Extract the [X, Y] coordinate from the center of the cell holding the provided text.  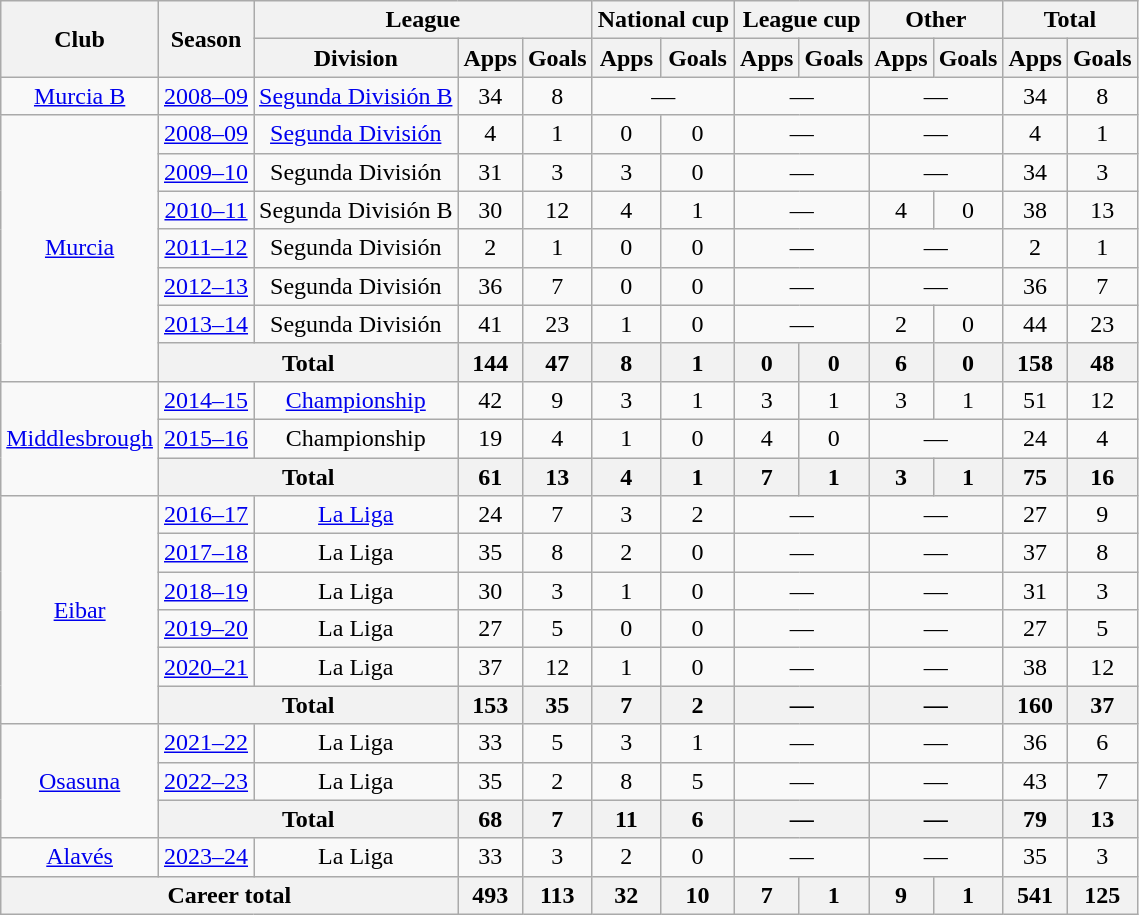
11 [626, 819]
75 [1035, 477]
68 [490, 819]
Middlesbrough [80, 438]
51 [1035, 400]
125 [1102, 895]
2011–12 [206, 248]
Season [206, 39]
19 [490, 438]
2012–13 [206, 286]
42 [490, 400]
158 [1035, 362]
2018–19 [206, 591]
League [424, 20]
Other [936, 20]
2023–24 [206, 857]
Murcia [80, 248]
2021–22 [206, 743]
48 [1102, 362]
2019–20 [206, 629]
Murcia B [80, 96]
61 [490, 477]
16 [1102, 477]
43 [1035, 781]
Career total [230, 895]
541 [1035, 895]
41 [490, 324]
Alavés [80, 857]
47 [557, 362]
2013–14 [206, 324]
Eibar [80, 610]
493 [490, 895]
2020–21 [206, 667]
144 [490, 362]
79 [1035, 819]
League cup [802, 20]
153 [490, 705]
44 [1035, 324]
2022–23 [206, 781]
National cup [663, 20]
2014–15 [206, 400]
Club [80, 39]
32 [626, 895]
160 [1035, 705]
2017–18 [206, 553]
Osasuna [80, 781]
2010–11 [206, 210]
113 [557, 895]
2016–17 [206, 515]
Division [356, 58]
2009–10 [206, 172]
2015–16 [206, 438]
10 [698, 895]
